Capture the cell that displays the provided text and extract its (X, Y) central coordinate. 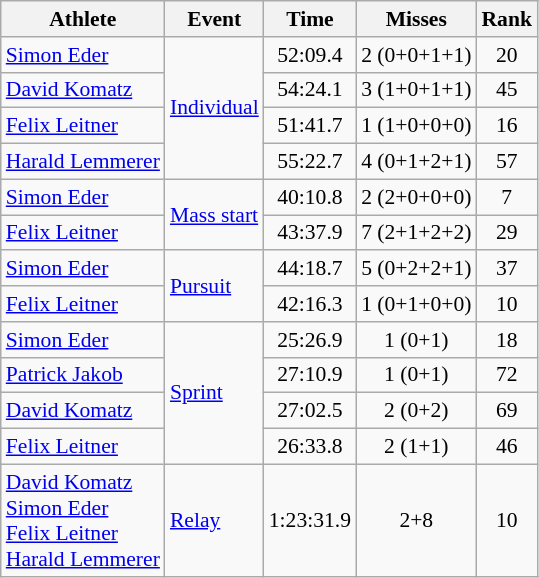
18 (506, 340)
27:10.9 (310, 375)
52:09.4 (310, 55)
Harald Lemmerer (83, 162)
2 (0+0+1+1) (416, 55)
16 (506, 126)
54:24.1 (310, 90)
1 (0+1+0+0) (416, 304)
27:02.5 (310, 411)
25:26.9 (310, 340)
Sprint (214, 393)
5 (0+2+2+1) (416, 269)
43:37.9 (310, 233)
46 (506, 447)
Relay (214, 520)
51:41.7 (310, 126)
2 (2+0+0+0) (416, 197)
Misses (416, 19)
7 (2+1+2+2) (416, 233)
Event (214, 19)
1 (1+0+0+0) (416, 126)
Athlete (83, 19)
72 (506, 375)
3 (1+0+1+1) (416, 90)
2 (0+2) (416, 411)
42:16.3 (310, 304)
1:23:31.9 (310, 520)
David KomatzSimon EderFelix LeitnerHarald Lemmerer (83, 520)
55:22.7 (310, 162)
Pursuit (214, 286)
45 (506, 90)
29 (506, 233)
37 (506, 269)
69 (506, 411)
7 (506, 197)
57 (506, 162)
Rank (506, 19)
4 (0+1+2+1) (416, 162)
Time (310, 19)
20 (506, 55)
Mass start (214, 214)
Patrick Jakob (83, 375)
44:18.7 (310, 269)
26:33.8 (310, 447)
2 (1+1) (416, 447)
2+8 (416, 520)
Individual (214, 108)
40:10.8 (310, 197)
